Search for the cell housing the specified text and yield its (X, Y) center coordinate. 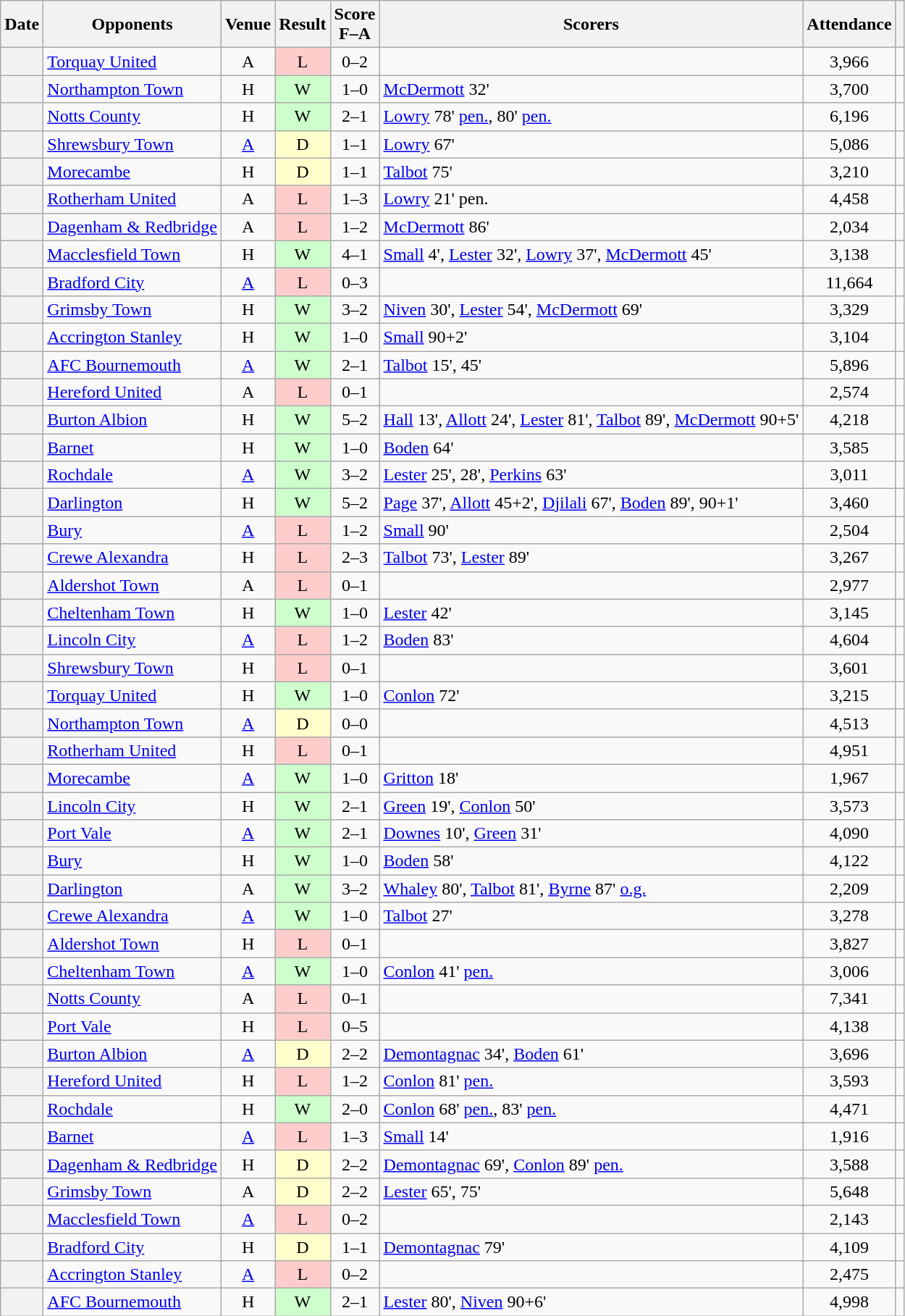
Small 4', Lester 32', Lowry 37', McDermott 45' (591, 254)
4,218 (849, 420)
7,341 (849, 999)
3,966 (849, 62)
2,209 (849, 889)
2,977 (849, 585)
Conlon 41' pen. (591, 971)
Talbot 27' (591, 916)
3,827 (849, 944)
3,210 (849, 172)
Date (22, 25)
Lowry 67' (591, 144)
Conlon 68' pen., 83' pen. (591, 1109)
4,513 (849, 723)
4,998 (849, 1302)
Gritton 18' (591, 778)
Lester 42' (591, 613)
5,086 (849, 144)
Lowry 78' pen., 80' pen. (591, 117)
4,122 (849, 861)
0–3 (355, 282)
Demontagnac 79' (591, 1246)
Conlon 81' pen. (591, 1081)
4,109 (849, 1246)
3,696 (849, 1054)
Boden 58' (591, 861)
11,664 (849, 282)
4,471 (849, 1109)
2–0 (355, 1109)
Lester 25', 28', Perkins 63' (591, 475)
Boden 83' (591, 640)
McDermott 32' (591, 89)
2–3 (355, 558)
Green 19', Conlon 50' (591, 806)
3,138 (849, 254)
Niven 30', Lester 54', McDermott 69' (591, 309)
Opponents (132, 25)
Scorers (591, 25)
Lester 80', Niven 90+6' (591, 1302)
3,145 (849, 613)
3,011 (849, 475)
Small 90+2' (591, 337)
4,458 (849, 199)
3,104 (849, 337)
2,034 (849, 227)
0–5 (355, 1026)
3,460 (849, 503)
5,896 (849, 364)
Boden 64' (591, 448)
2,574 (849, 393)
Talbot 75' (591, 172)
4,951 (849, 750)
5,648 (849, 1191)
1,916 (849, 1136)
0–0 (355, 723)
3,585 (849, 448)
Venue (248, 25)
2,475 (849, 1275)
3,215 (849, 695)
Conlon 72' (591, 695)
3,329 (849, 309)
Page 37', Allott 45+2', Djilali 67', Boden 89', 90+1' (591, 503)
3,700 (849, 89)
4–1 (355, 254)
3,267 (849, 558)
2,143 (849, 1219)
3,593 (849, 1081)
3,573 (849, 806)
Downes 10', Green 31' (591, 834)
3,601 (849, 668)
Demontagnac 34', Boden 61' (591, 1054)
Result (303, 25)
Lowry 21' pen. (591, 199)
Small 14' (591, 1136)
Small 90' (591, 530)
Hall 13', Allott 24', Lester 81', Talbot 89', McDermott 90+5' (591, 420)
6,196 (849, 117)
Demontagnac 69', Conlon 89' pen. (591, 1164)
4,138 (849, 1026)
Whaley 80', Talbot 81', Byrne 87' o.g. (591, 889)
1,967 (849, 778)
Talbot 15', 45' (591, 364)
Attendance (849, 25)
2,504 (849, 530)
McDermott 86' (591, 227)
Lester 65', 75' (591, 1191)
3,588 (849, 1164)
ScoreF–A (355, 25)
Talbot 73', Lester 89' (591, 558)
4,090 (849, 834)
3,278 (849, 916)
4,604 (849, 640)
3,006 (849, 971)
